Detect which cell encompasses the target text, then output its [X, Y] center coordinate. 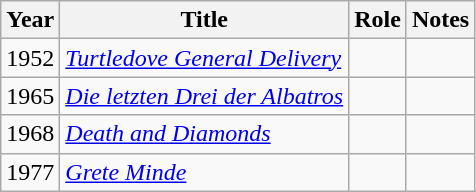
1952 [30, 58]
Year [30, 20]
Death and Diamonds [204, 134]
Title [204, 20]
Notes [440, 20]
1968 [30, 134]
1977 [30, 172]
Role [378, 20]
1965 [30, 96]
Turtledove General Delivery [204, 58]
Grete Minde [204, 172]
Die letzten Drei der Albatros [204, 96]
